Scan for the cell matching the given text and deliver its (x, y) coordinate at center. 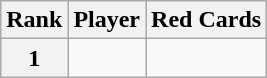
Player (107, 20)
Red Cards (206, 20)
Rank (34, 20)
1 (34, 58)
